Pinpoint the cell where the given text exists, returning its (X, Y) midpoint coordinate. 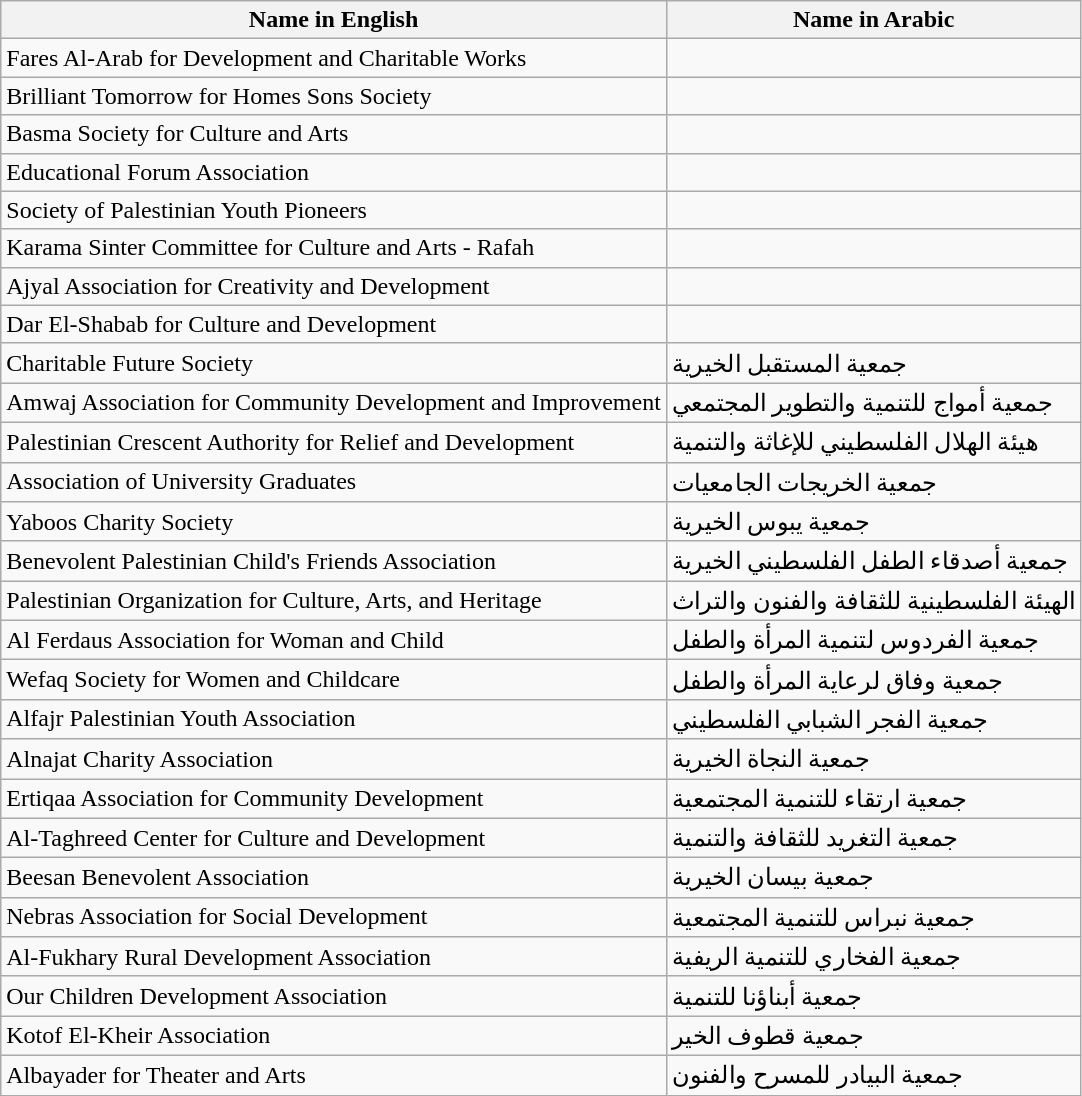
Yaboos Charity Society (334, 522)
Kotof El-Kheir Association (334, 1036)
جمعية نبراس للتنمية المجتمعية (874, 917)
جمعية قطوف الخير (874, 1036)
هيئة الهلال الفلسطيني للإغاثة والتنمية (874, 442)
جمعية التغريد للثقافة والتنمية (874, 838)
جمعية الفخاري للتنمية الريفية (874, 957)
Albayader for Theater and Arts (334, 1075)
جمعية وفاق لرعاية المرأة والطفل (874, 680)
Fares Al-Arab for Development and Charitable Works (334, 58)
Palestinian Organization for Culture, Arts, and Heritage (334, 601)
جمعية يبوس الخيرية (874, 522)
جمعية المستقبل الخيرية (874, 363)
جمعية أصدقاء الطفل الفلسطيني الخيرية (874, 561)
Alfajr Palestinian Youth Association (334, 719)
Charitable Future Society (334, 363)
Alnajat Charity Association (334, 759)
Al-Taghreed Center for Culture and Development (334, 838)
Name in Arabic (874, 20)
Educational Forum Association (334, 172)
جمعية البيادر للمسرح والفنون (874, 1075)
جمعية الخريجات الجامعيات (874, 482)
Benevolent Palestinian Child's Friends Association (334, 561)
Nebras Association for Social Development (334, 917)
Dar El-Shabab for Culture and Development (334, 324)
جمعية الفردوس لتنمية المرأة والطفل (874, 640)
Ajyal Association for Creativity and Development (334, 286)
Society of Palestinian Youth Pioneers (334, 210)
Al Ferdaus Association for Woman and Child (334, 640)
جمعية أبناؤنا للتنمية (874, 996)
Basma Society for Culture and Arts (334, 134)
Beesan Benevolent Association (334, 878)
Al-Fukhary Rural Development Association (334, 957)
جمعية الفجر الشبابي الفلسطيني (874, 719)
جمعية أمواج للتنمية والتطوير المجتمعي (874, 403)
Association of University Graduates (334, 482)
جمعية النجاة الخيرية (874, 759)
جمعية بيسان الخيرية (874, 878)
Brilliant Tomorrow for Homes Sons Society (334, 96)
Name in English (334, 20)
Our Children Development Association (334, 996)
Karama Sinter Committee for Culture and Arts - Rafah (334, 248)
جمعية ارتقاء للتنمية المجتمعية (874, 798)
Ertiqaa Association for Community Development (334, 798)
Amwaj Association for Community Development and Improvement (334, 403)
Palestinian Crescent Authority for Relief and Development (334, 442)
الهيئة الفلسطينية للثقافة والفنون والتراث (874, 601)
Wefaq Society for Women and Childcare (334, 680)
